Extract the [x, y] coordinate from the center of the cell holding the provided text.  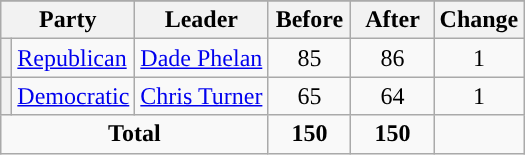
86 [392, 58]
65 [310, 96]
Change [479, 20]
Republican [74, 58]
Total [134, 134]
Dade Phelan [202, 58]
64 [392, 96]
Leader [202, 20]
Chris Turner [202, 96]
After [392, 20]
85 [310, 58]
Party [68, 20]
Before [310, 20]
Democratic [74, 96]
